Scan for the cell matching the given text and deliver its (X, Y) coordinate at center. 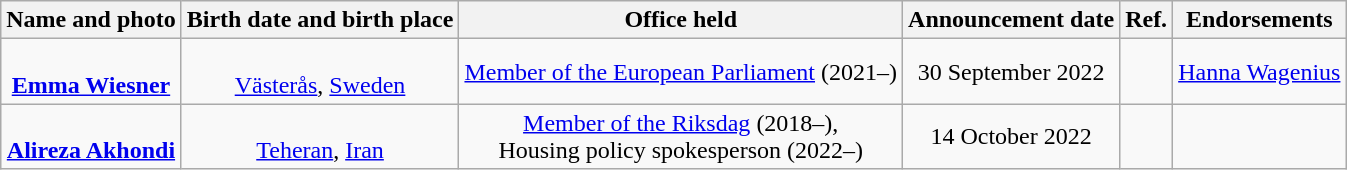
14 October 2022 (1012, 136)
Member of the European Parliament (2021–) (681, 72)
Ref. (1146, 20)
Birth date and birth place (320, 20)
Teheran, Iran (320, 136)
Announcement date (1012, 20)
Office held (681, 20)
Hanna Wagenius (1260, 72)
Endorsements (1260, 20)
Västerås, Sweden (320, 72)
30 September 2022 (1012, 72)
Name and photo (91, 20)
Member of the Riksdag (2018–), Housing policy spokesperson (2022–) (681, 136)
Alireza Akhondi (91, 136)
Emma Wiesner (91, 72)
